Provide the [x, y] coordinate of the cell's center where the given text is located.  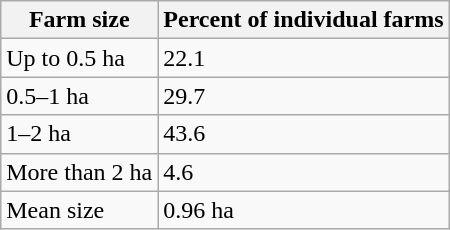
29.7 [304, 96]
More than 2 ha [80, 172]
0.5–1 ha [80, 96]
Percent of individual farms [304, 20]
Farm size [80, 20]
1–2 ha [80, 134]
4.6 [304, 172]
Up to 0.5 ha [80, 58]
0.96 ha [304, 210]
Mean size [80, 210]
22.1 [304, 58]
43.6 [304, 134]
